Provide the (x, y) coordinate of the cell's center where the given text is located.  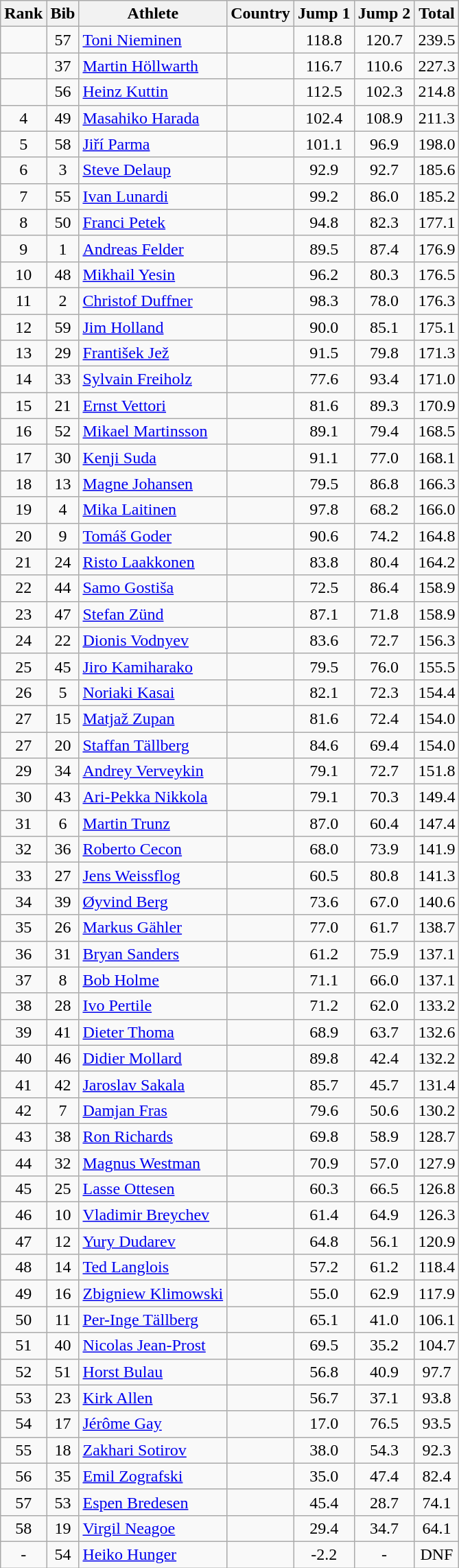
Ari-Pekka Nikkola (153, 797)
Franci Petek (153, 222)
Ernst Vettori (153, 406)
Jiro Kamiharako (153, 666)
Zbigniew Klimowski (153, 1294)
120.9 (436, 1241)
79.8 (384, 353)
57.2 (324, 1267)
64.8 (324, 1241)
35.2 (384, 1346)
54.3 (384, 1450)
34.7 (384, 1528)
67.0 (384, 902)
78.0 (384, 301)
86.0 (384, 196)
Zakhari Sotirov (153, 1450)
90.0 (324, 327)
155.5 (436, 666)
Andreas Felder (153, 248)
133.2 (436, 1006)
154.4 (436, 692)
72.3 (384, 692)
106.1 (436, 1320)
118.8 (324, 40)
Country (261, 14)
99.2 (324, 196)
68.0 (324, 850)
Magnus Westman (153, 1163)
Steve Delaup (153, 170)
2 (63, 301)
140.6 (436, 902)
214.8 (436, 92)
28.7 (384, 1502)
55.0 (324, 1294)
93.4 (384, 379)
Jump 1 (324, 14)
Martin Höllwarth (153, 66)
Jiří Parma (153, 144)
198.0 (436, 144)
170.9 (436, 406)
64.1 (436, 1528)
76.5 (384, 1424)
Roberto Cecon (153, 850)
211.3 (436, 118)
85.1 (384, 327)
96.9 (384, 144)
112.5 (324, 92)
89.5 (324, 248)
Heinz Kuttin (153, 92)
156.3 (436, 640)
166.0 (436, 510)
35.0 (324, 1476)
185.2 (436, 196)
69.5 (324, 1346)
185.6 (436, 170)
76.0 (384, 666)
61.4 (324, 1215)
85.7 (324, 1084)
72.4 (384, 718)
Dieter Thoma (153, 1032)
Didier Mollard (153, 1058)
Andrey Verveykin (153, 771)
41.0 (384, 1320)
Martin Trunz (153, 823)
69.4 (384, 745)
47.4 (384, 1476)
59 (63, 327)
Ivo Pertile (153, 1006)
75.9 (384, 954)
118.4 (436, 1267)
87.1 (324, 614)
Dionis Vodnyev (153, 640)
3 (63, 170)
92.9 (324, 170)
Nicolas Jean-Prost (153, 1346)
Virgil Neagoe (153, 1528)
45.7 (384, 1084)
68.9 (324, 1032)
141.3 (436, 876)
Ivan Lunardi (153, 196)
149.4 (436, 797)
131.4 (436, 1084)
89.8 (324, 1058)
138.7 (436, 928)
70.9 (324, 1163)
177.1 (436, 222)
Heiko Hunger (153, 1554)
110.6 (384, 66)
126.3 (436, 1215)
63.7 (384, 1032)
68.2 (384, 510)
92.3 (436, 1450)
56.7 (324, 1398)
Bryan Sanders (153, 954)
73.9 (384, 850)
Vladimir Breychev (153, 1215)
86.4 (384, 588)
164.2 (436, 562)
Rank (23, 14)
64.9 (384, 1215)
Total (436, 14)
28 (63, 1006)
Samo Gostiša (153, 588)
91.1 (324, 458)
126.8 (436, 1189)
73.6 (324, 902)
91.5 (324, 353)
Jens Weissflog (153, 876)
Lasse Ottesen (153, 1189)
70.3 (384, 797)
71.1 (324, 980)
17.0 (324, 1424)
62.9 (384, 1294)
94.8 (324, 222)
176.9 (436, 248)
83.6 (324, 640)
56.8 (324, 1372)
77.6 (324, 379)
168.1 (436, 458)
Ron Richards (153, 1136)
86.8 (384, 484)
61.7 (384, 928)
DNF (436, 1554)
79.4 (384, 432)
56.1 (384, 1241)
Markus Gähler (153, 928)
71.8 (384, 614)
Ted Langlois (153, 1267)
227.3 (436, 66)
Kenji Suda (153, 458)
38.0 (324, 1450)
Mika Laitinen (153, 510)
132.2 (436, 1058)
Sylvain Freiholz (153, 379)
89.1 (324, 432)
29.4 (324, 1528)
80.3 (384, 274)
Toni Nieminen (153, 40)
Yury Dudarev (153, 1241)
127.9 (436, 1163)
Horst Bulau (153, 1372)
1 (63, 248)
37.1 (384, 1398)
82.4 (436, 1476)
87.0 (324, 823)
80.8 (384, 876)
69.8 (324, 1136)
62.0 (384, 1006)
164.8 (436, 536)
60.5 (324, 876)
Kirk Allen (153, 1398)
Tomáš Goder (153, 536)
93.8 (436, 1398)
Jump 2 (384, 14)
166.3 (436, 484)
Stefan Zünd (153, 614)
120.7 (384, 40)
130.2 (436, 1110)
Jim Holland (153, 327)
151.8 (436, 771)
102.4 (324, 118)
Bib (63, 14)
74.1 (436, 1502)
176.5 (436, 274)
101.1 (324, 144)
90.6 (324, 536)
60.3 (324, 1189)
66.0 (384, 980)
93.5 (436, 1424)
60.4 (384, 823)
72.5 (324, 588)
Øyvind Berg (153, 902)
Staffan Tällberg (153, 745)
175.1 (436, 327)
116.7 (324, 66)
45.4 (324, 1502)
87.4 (384, 248)
83.8 (324, 562)
Noriaki Kasai (153, 692)
50.6 (384, 1110)
97.7 (436, 1372)
141.9 (436, 850)
147.4 (436, 823)
108.9 (384, 118)
Athlete (153, 14)
-2.2 (324, 1554)
82.3 (384, 222)
Masahiko Harada (153, 118)
65.1 (324, 1320)
82.1 (324, 692)
Christof Duffner (153, 301)
239.5 (436, 40)
František Jež (153, 353)
42.4 (384, 1058)
Jaroslav Sakala (153, 1084)
57.0 (384, 1163)
84.6 (324, 745)
Espen Bredesen (153, 1502)
176.3 (436, 301)
102.3 (384, 92)
58.9 (384, 1136)
96.2 (324, 274)
80.4 (384, 562)
Damjan Fras (153, 1110)
168.5 (436, 432)
128.7 (436, 1136)
104.7 (436, 1346)
79.6 (324, 1110)
171.3 (436, 353)
74.2 (384, 536)
Mikael Martinsson (153, 432)
40.9 (384, 1372)
171.0 (436, 379)
Jérôme Gay (153, 1424)
Bob Holme (153, 980)
98.3 (324, 301)
Matjaž Zupan (153, 718)
71.2 (324, 1006)
92.7 (384, 170)
Per-Inge Tällberg (153, 1320)
Mikhail Yesin (153, 274)
66.5 (384, 1189)
Emil Zografski (153, 1476)
117.9 (436, 1294)
Risto Laakkonen (153, 562)
89.3 (384, 406)
132.6 (436, 1032)
Magne Johansen (153, 484)
97.8 (324, 510)
